Identify which cell holds the provided text, then report its (x, y) central coordinate. 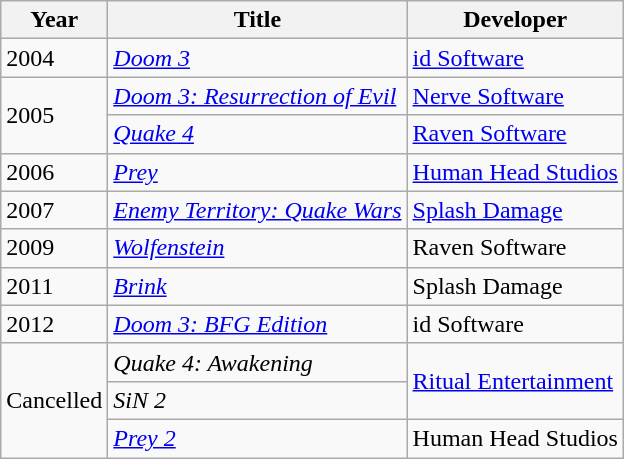
Enemy Territory: Quake Wars (258, 210)
Doom 3: Resurrection of Evil (258, 96)
Nerve Software (515, 96)
Wolfenstein (258, 248)
2006 (54, 172)
Quake 4 (258, 134)
Prey (258, 172)
Title (258, 20)
Doom 3 (258, 58)
Ritual Entertainment (515, 381)
2012 (54, 324)
SiN 2 (258, 400)
2009 (54, 248)
Prey 2 (258, 438)
2007 (54, 210)
2011 (54, 286)
2004 (54, 58)
Year (54, 20)
Doom 3: BFG Edition (258, 324)
Developer (515, 20)
2005 (54, 115)
Cancelled (54, 400)
Quake 4: Awakening (258, 362)
Brink (258, 286)
